From the cell containing the given text, extract its center point as [X, Y] coordinate. 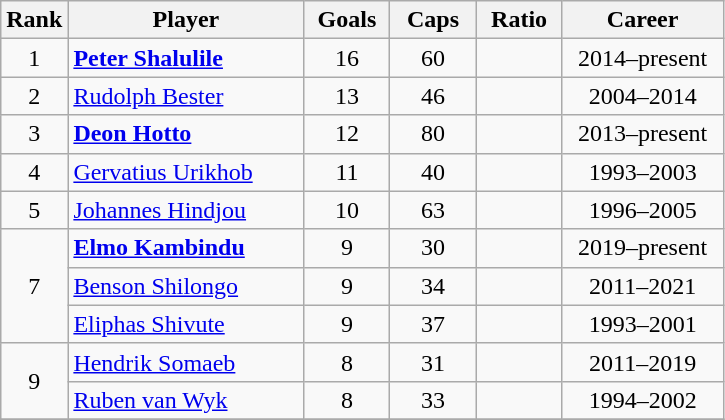
Player [186, 20]
10 [347, 210]
31 [433, 362]
63 [433, 210]
Goals [347, 20]
13 [347, 96]
46 [433, 96]
Johannes Hindjou [186, 210]
3 [34, 134]
33 [433, 400]
Hendrik Somaeb [186, 362]
Caps [433, 20]
Ratio [519, 20]
Elmo Kambindu [186, 248]
2013–present [642, 134]
12 [347, 134]
30 [433, 248]
40 [433, 172]
Ruben van Wyk [186, 400]
Deon Hotto [186, 134]
7 [34, 286]
1993–2003 [642, 172]
2011–2019 [642, 362]
34 [433, 286]
Career [642, 20]
1994–2002 [642, 400]
4 [34, 172]
37 [433, 324]
2004–2014 [642, 96]
16 [347, 58]
Eliphas Shivute [186, 324]
Benson Shilongo [186, 286]
2 [34, 96]
Gervatius Urikhob [186, 172]
80 [433, 134]
2011–2021 [642, 286]
2019–present [642, 248]
1996–2005 [642, 210]
1993–2001 [642, 324]
60 [433, 58]
Rudolph Bester [186, 96]
Peter Shalulile [186, 58]
2014–present [642, 58]
Rank [34, 20]
1 [34, 58]
11 [347, 172]
5 [34, 210]
